Pinpoint the cell where the given text exists, returning its (X, Y) midpoint coordinate. 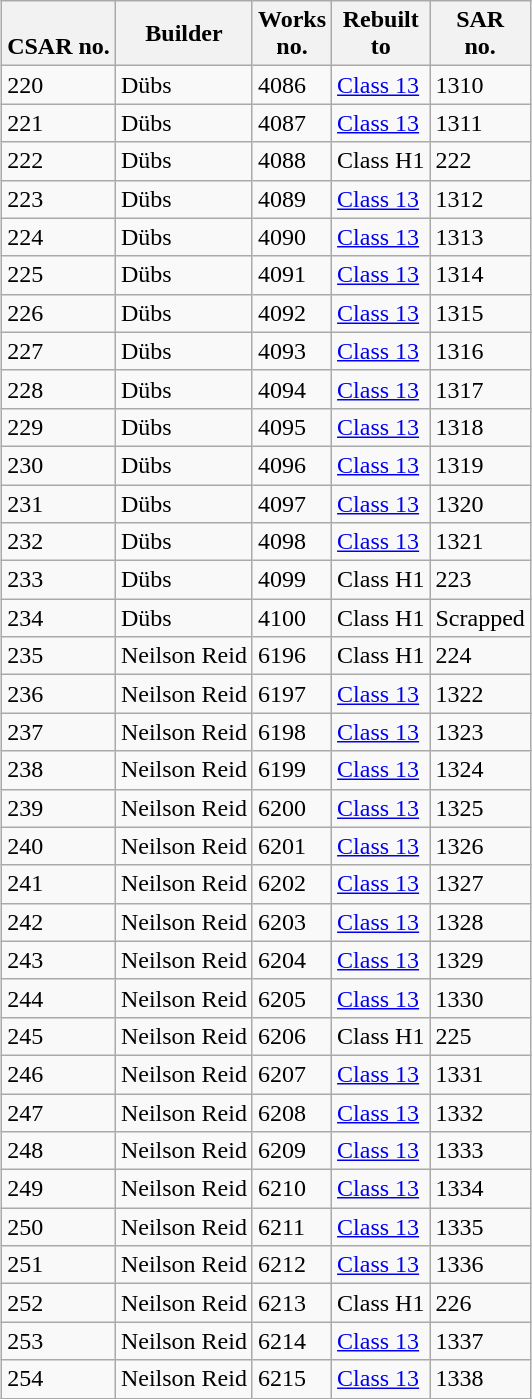
4090 (292, 237)
6215 (292, 1379)
1317 (480, 389)
1321 (480, 542)
237 (59, 732)
6200 (292, 808)
253 (59, 1341)
6203 (292, 922)
CSAR no. (59, 34)
254 (59, 1379)
4095 (292, 427)
241 (59, 884)
4087 (292, 123)
6212 (292, 1265)
247 (59, 1113)
4100 (292, 618)
4086 (292, 85)
1322 (480, 694)
242 (59, 922)
251 (59, 1265)
1336 (480, 1265)
4099 (292, 580)
6205 (292, 998)
Scrapped (480, 618)
1333 (480, 1151)
250 (59, 1227)
1315 (480, 313)
1324 (480, 770)
228 (59, 389)
248 (59, 1151)
1335 (480, 1227)
1337 (480, 1341)
1318 (480, 427)
6202 (292, 884)
221 (59, 123)
6199 (292, 770)
4088 (292, 161)
Rebuiltto (381, 34)
6201 (292, 846)
1312 (480, 199)
4091 (292, 275)
1331 (480, 1074)
4093 (292, 351)
1310 (480, 85)
1330 (480, 998)
1338 (480, 1379)
227 (59, 351)
252 (59, 1303)
246 (59, 1074)
236 (59, 694)
232 (59, 542)
4098 (292, 542)
244 (59, 998)
Worksno. (292, 34)
1327 (480, 884)
238 (59, 770)
1328 (480, 922)
233 (59, 580)
245 (59, 1036)
1325 (480, 808)
1329 (480, 960)
4097 (292, 503)
Builder (184, 34)
6207 (292, 1074)
4089 (292, 199)
6197 (292, 694)
6209 (292, 1151)
6196 (292, 656)
239 (59, 808)
220 (59, 85)
6211 (292, 1227)
1319 (480, 465)
6214 (292, 1341)
240 (59, 846)
1332 (480, 1113)
230 (59, 465)
229 (59, 427)
1316 (480, 351)
1313 (480, 237)
6198 (292, 732)
4094 (292, 389)
6206 (292, 1036)
SARno. (480, 34)
4096 (292, 465)
234 (59, 618)
231 (59, 503)
235 (59, 656)
1326 (480, 846)
1311 (480, 123)
1314 (480, 275)
243 (59, 960)
6204 (292, 960)
1334 (480, 1189)
6213 (292, 1303)
1320 (480, 503)
6210 (292, 1189)
1323 (480, 732)
249 (59, 1189)
4092 (292, 313)
6208 (292, 1113)
